Extract the [X, Y] coordinate from the center of the cell holding the provided text.  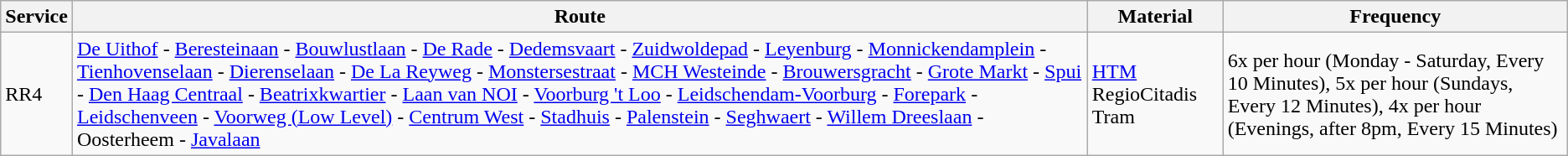
Frequency [1395, 17]
HTM RegioCitadis Tram [1155, 94]
RR4 [37, 94]
Route [580, 17]
Service [37, 17]
Material [1155, 17]
6x per hour (Monday - Saturday, Every 10 Minutes), 5x per hour (Sundays, Every 12 Minutes), 4x per hour (Evenings, after 8pm, Every 15 Minutes) [1395, 94]
